From the cell containing the given text, extract its center point as (x, y) coordinate. 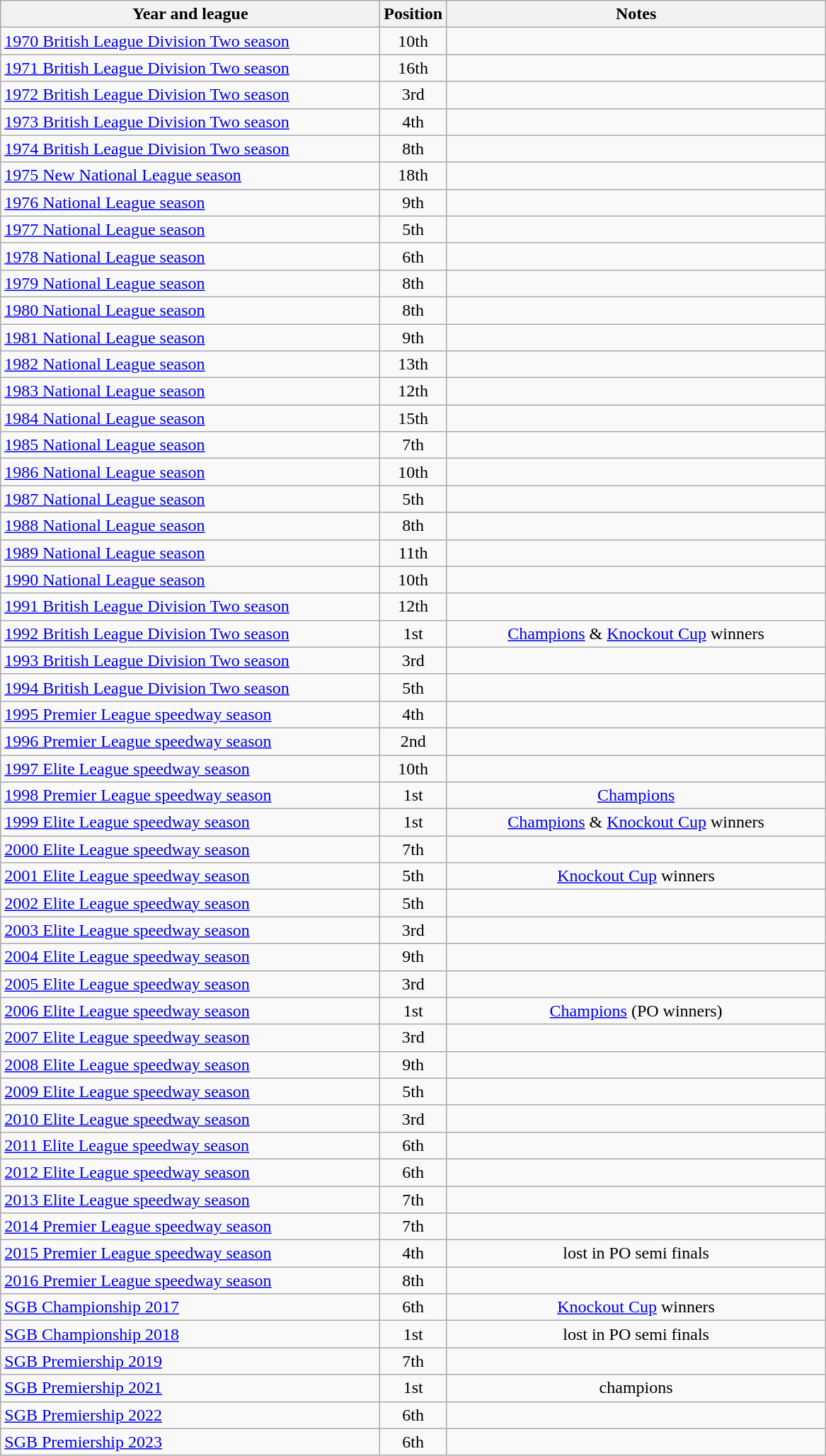
13th (413, 365)
2007 Elite League speedway season (190, 1038)
1995 Premier League speedway season (190, 714)
2002 Elite League speedway season (190, 903)
1989 National League season (190, 553)
2013 Elite League speedway season (190, 1200)
Notes (636, 14)
2001 Elite League speedway season (190, 876)
1973 British League Division Two season (190, 122)
1975 New National League season (190, 176)
2006 Elite League speedway season (190, 1011)
1997 Elite League speedway season (190, 768)
1999 Elite League speedway season (190, 822)
1972 British League Division Two season (190, 95)
SGB Championship 2017 (190, 1307)
1970 British League Division Two season (190, 41)
2004 Elite League speedway season (190, 957)
Position (413, 14)
1982 National League season (190, 365)
2nd (413, 741)
2012 Elite League speedway season (190, 1172)
1987 National League season (190, 499)
1971 British League Division Two season (190, 68)
1994 British League Division Two season (190, 687)
1976 National League season (190, 202)
1992 British League Division Two season (190, 634)
1984 National League season (190, 418)
1996 Premier League speedway season (190, 741)
2003 Elite League speedway season (190, 930)
1986 National League season (190, 472)
1983 National League season (190, 391)
11th (413, 553)
SGB Premiership 2022 (190, 1415)
2005 Elite League speedway season (190, 984)
16th (413, 68)
2009 Elite League speedway season (190, 1091)
2016 Premier League speedway season (190, 1280)
1993 British League Division Two season (190, 660)
SGB Premiership 2023 (190, 1442)
18th (413, 176)
1981 National League season (190, 338)
2008 Elite League speedway season (190, 1065)
Champions (636, 796)
champions (636, 1388)
2010 Elite League speedway season (190, 1118)
2015 Premier League speedway season (190, 1254)
Year and league (190, 14)
1974 British League Division Two season (190, 149)
SGB Premiership 2019 (190, 1361)
2000 Elite League speedway season (190, 849)
1980 National League season (190, 310)
1991 British League Division Two season (190, 607)
SGB Championship 2018 (190, 1334)
1985 National League season (190, 445)
1998 Premier League speedway season (190, 796)
2014 Premier League speedway season (190, 1227)
15th (413, 418)
2011 Elite League speedway season (190, 1145)
Champions (PO winners) (636, 1011)
1988 National League season (190, 526)
1990 National League season (190, 580)
1978 National League season (190, 256)
1979 National League season (190, 283)
1977 National League season (190, 229)
SGB Premiership 2021 (190, 1388)
